From the cell containing the given text, extract its center point as (x, y) coordinate. 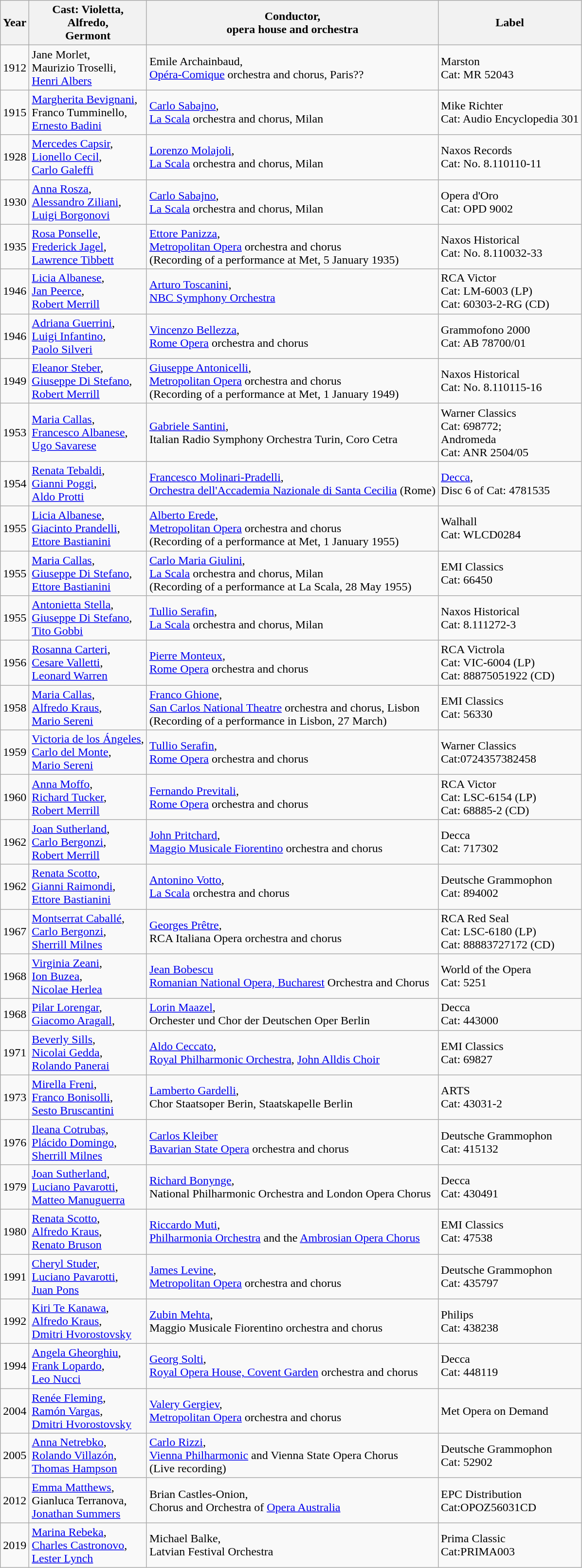
Jean BobescuRomanian National Opera, Bucharest Orchestra and Chorus (292, 976)
1994 (15, 1366)
Valery Gergiev,Metropolitan Opera orchestra and chorus (292, 1411)
Anna Netrebko,Rolando Villazón,Thomas Hampson (88, 1456)
Deutsche GrammophonCat: 415132 (510, 1142)
Giuseppe Antonicelli,Metropolitan Opera orchestra and chorus(Recording of a performance at Met, 1 January 1949) (292, 381)
Adriana Guerrini,Luigi Infantino,Paolo Silveri (88, 336)
1991 (15, 1276)
MarstonCat: MR 52043 (510, 68)
Lorin Maazel, Orchester und Chor der Deutschen Oper Berlin (292, 1015)
Ettore Panizza,Metropolitan Opera orchestra and chorus(Recording of a performance at Met, 5 January 1935) (292, 247)
PhilipsCat: 438238 (510, 1321)
Deutsche GrammophonCat: 435797 (510, 1276)
Naxos HistoricalCat: 8.111272-3 (510, 618)
1960 (15, 797)
Georg Solti,Royal Opera House, Covent Garden orchestra and chorus (292, 1366)
Emile Archainbaud,Opéra-Comique orchestra and chorus, Paris?? (292, 68)
EMI ClassicsCat: 66450 (510, 573)
Alberto Erede,Metropolitan Opera orchestra and chorus(Recording of a performance at Met, 1 January 1955) (292, 528)
1949 (15, 381)
Richard Bonynge,National Philharmonic Orchestra and London Opera Chorus (292, 1187)
Label (510, 23)
1935 (15, 247)
Carlos KleiberBavarian State Opera orchestra and chorus (292, 1142)
Mercedes Capsir,Lionello Cecil,Carlo Galeffi (88, 157)
Emma Matthews,Gianluca Terranova,Jonathan Summers (88, 1500)
Victoria de los Ángeles,Carlo del Monte,Mario Sereni (88, 752)
Carlo Rizzi,Vienna Philharmonic and Vienna State Opera Chorus(Live recording) (292, 1456)
Antonietta Stella,Giuseppe Di Stefano,Tito Gobbi (88, 618)
DeccaCat: 430491 (510, 1187)
2012 (15, 1500)
Carlo Maria Giulini,La Scala orchestra and chorus, Milan(Recording of a performance at La Scala, 28 May 1955) (292, 573)
1912 (15, 68)
Prima Classic Cat:PRIMA003 (510, 1545)
DeccaCat: 448119 (510, 1366)
Cheryl Studer,Luciano Pavarotti,Juan Pons (88, 1276)
1958 (15, 708)
Deutsche GrammophonCat: 52902 (510, 1456)
1992 (15, 1321)
RCA Red SealCat: LSC-6180 (LP)Cat: 88883727172 (CD) (510, 931)
Kiri Te Kanawa,Alfredo Kraus,Dmitri Hvorostovsky (88, 1321)
1976 (15, 1142)
Cast: Violetta,Alfredo,Germont (88, 23)
1980 (15, 1231)
Pilar Lorengar,Giacomo Aragall, (88, 1015)
EMI ClassicsCat: 56330 (510, 708)
Pierre Monteux,Rome Opera orchestra and chorus (292, 663)
Warner ClassicsCat: 698772;AndromedaCat: ANR 2504/05 (510, 432)
RCA Victrola Cat: VIC-6004 (LP)Cat: 88875051922 (CD) (510, 663)
Renée Fleming,Ramón Vargas,Dmitri Hvorostovsky (88, 1411)
DeccaCat: 717302 (510, 842)
Lorenzo Molajoli,La Scala orchestra and chorus, Milan (292, 157)
Rosanna Carteri,Cesare Valletti,Leonard Warren (88, 663)
Georges Prêtre,RCA Italiana Opera orchestra and chorus (292, 931)
Eleanor Steber,Giuseppe Di Stefano,Robert Merrill (88, 381)
Rosa Ponselle,Frederick Jagel,Lawrence Tibbett (88, 247)
Vincenzo Bellezza,Rome Opera orchestra and chorus (292, 336)
John Pritchard,Maggio Musicale Fiorentino orchestra and chorus (292, 842)
Decca,Disc 6 of Cat: 4781535 (510, 483)
1971 (15, 1052)
Zubin Mehta,Maggio Musicale Fiorentino orchestra and chorus (292, 1321)
Anna Rosza,Alessandro Ziliani,Luigi Borgonovi (88, 202)
Michael Balke,Latvian Festival Orchestra (292, 1545)
Fernando Previtali,Rome Opera orchestra and chorus (292, 797)
Mirella Freni,Franco Bonisolli,Sesto Bruscantini (88, 1097)
1956 (15, 663)
Grammofono 2000Cat: AB 78700/01 (510, 336)
Warner ClassicsCat:0724357382458 (510, 752)
1930 (15, 202)
Brian Castles-Onion, Chorus and Orchestra of Opera Australia (292, 1500)
Virginia Zeani,Ion Buzea,Nicolae Herlea (88, 976)
Joan Sutherland,Carlo Bergonzi,Robert Merrill (88, 842)
1967 (15, 931)
Licia Albanese,Jan Peerce,Robert Merrill (88, 291)
EMI ClassicsCat: 47538 (510, 1231)
Opera d'OroCat: OPD 9002 (510, 202)
Angela Gheorghiu,Frank Lopardo,Leo Nucci (88, 1366)
WalhallCat: WLCD0284 (510, 528)
Renata Scotto,Gianni Raimondi,Ettore Bastianini (88, 887)
World of the OperaCat: 5251 (510, 976)
Joan Sutherland,Luciano Pavarotti,Matteo Manuguerra (88, 1187)
EPC DistributionCat:OPOZ56031CD (510, 1500)
2019 (15, 1545)
Tullio Serafin,La Scala orchestra and chorus, Milan (292, 618)
Beverly Sills,Nicolai Gedda,Rolando Panerai (88, 1052)
1959 (15, 752)
2004 (15, 1411)
Mike RichterCat: Audio Encyclopedia 301 (510, 112)
Antonino Votto,La Scala orchestra and chorus (292, 887)
RCA VictorCat: LSC-6154 (LP)Cat: 68885-2 (CD) (510, 797)
Year (15, 23)
Jane Morlet,Maurizio Troselli,Henri Albers (88, 68)
Maria Callas,Giuseppe Di Stefano,Ettore Bastianini (88, 573)
Arturo Toscanini,NBC Symphony Orchestra (292, 291)
Riccardo Muti,Philharmonia Orchestra and the Ambrosian Opera Chorus (292, 1231)
Aldo Ceccato,Royal Philharmonic Orchestra, John Alldis Choir (292, 1052)
Ileana Cotrubaș,Plácido Domingo,Sherrill Milnes (88, 1142)
Licia Albanese,Giacinto Prandelli,Ettore Bastianini (88, 528)
Franco Ghione,San Carlos National Theatre orchestra and chorus, Lisbon(Recording of a performance in Lisbon, 27 March) (292, 708)
2005 (15, 1456)
Renata Tebaldi,Gianni Poggi,Aldo Protti (88, 483)
Gabriele Santini,Italian Radio Symphony Orchestra Turin, Coro Cetra (292, 432)
Anna Moffo,Richard Tucker,Robert Merrill (88, 797)
1954 (15, 483)
James Levine,Metropolitan Opera orchestra and chorus (292, 1276)
1953 (15, 432)
Francesco Molinari-Pradelli,Orchestra dell'Accademia Nazionale di Santa Cecilia (Rome) (292, 483)
ARTSCat: 43031-2 (510, 1097)
EMI ClassicsCat: 69827 (510, 1052)
Tullio Serafin,Rome Opera orchestra and chorus (292, 752)
Naxos HistoricalCat: No. 8.110115-16 (510, 381)
Conductor,opera house and orchestra (292, 23)
Met Opera on Demand (510, 1411)
1928 (15, 157)
Decca Cat: 443000 (510, 1015)
Naxos HistoricalCat: No. 8.110032-33 (510, 247)
RCA VictorCat: LM-6003 (LP)Cat: 60303-2-RG (CD) (510, 291)
Montserrat Caballé,Carlo Bergonzi,Sherrill Milnes (88, 931)
1915 (15, 112)
1979 (15, 1187)
1973 (15, 1097)
Deutsche GrammophonCat: 894002 (510, 887)
Maria Callas,Alfredo Kraus,Mario Sereni (88, 708)
Lamberto Gardelli,Chor Staatsoper Berin, Staatskapelle Berlin (292, 1097)
Naxos RecordsCat: No. 8.110110-11 (510, 157)
Maria Callas,Francesco Albanese,Ugo Savarese (88, 432)
Renata Scotto,Alfredo Kraus,Renato Bruson (88, 1231)
Margherita Bevignani,Franco Tumminello,Ernesto Badini (88, 112)
Marina Rebeka,Charles Castronovo,Lester Lynch (88, 1545)
